Capture the cell that displays the provided text and extract its [x, y] central coordinate. 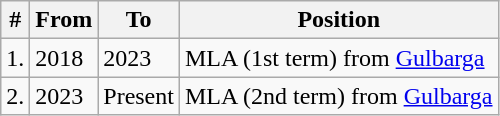
# [16, 20]
2018 [64, 58]
Position [338, 20]
From [64, 20]
2. [16, 96]
Present [139, 96]
MLA (1st term) from Gulbarga [338, 58]
1. [16, 58]
MLA (2nd term) from Gulbarga [338, 96]
To [139, 20]
